Detect which cell encompasses the target text, then output its (X, Y) center coordinate. 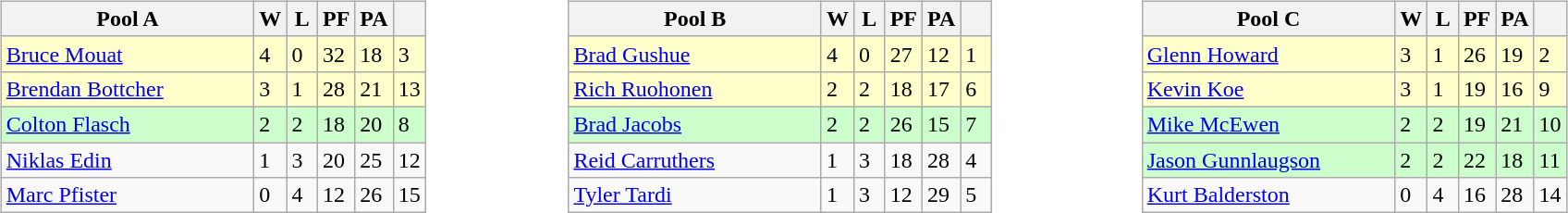
7 (976, 124)
Brad Jacobs (695, 124)
6 (976, 89)
13 (409, 89)
11 (1550, 160)
8 (409, 124)
Kurt Balderston (1268, 195)
25 (374, 160)
32 (336, 54)
Bruce Mouat (128, 54)
22 (1476, 160)
Rich Ruohonen (695, 89)
Marc Pfister (128, 195)
Brad Gushue (695, 54)
Tyler Tardi (695, 195)
Jason Gunnlaugson (1268, 160)
Niklas Edin (128, 160)
Mike McEwen (1268, 124)
17 (941, 89)
Colton Flasch (128, 124)
Pool B (695, 19)
Pool C (1268, 19)
Kevin Koe (1268, 89)
Pool A (128, 19)
9 (1550, 89)
Glenn Howard (1268, 54)
5 (976, 195)
Brendan Bottcher (128, 89)
27 (903, 54)
14 (1550, 195)
Reid Carruthers (695, 160)
29 (941, 195)
10 (1550, 124)
